Locate the cell with the specified text and output its [X, Y] center coordinate. 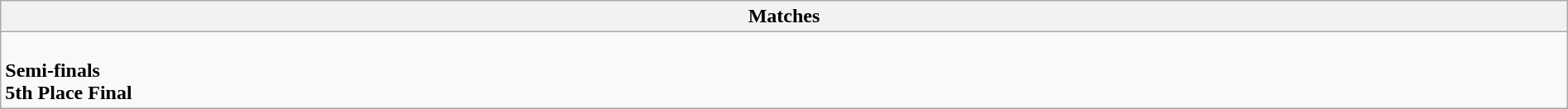
Semi-finals 5th Place Final [784, 70]
Matches [784, 17]
